Return the [x, y] coordinate for the center point of the cell that contains the specified text.  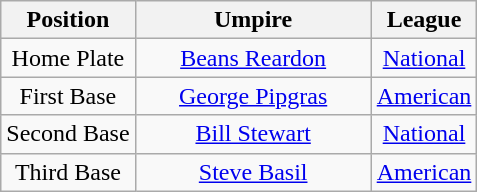
Position [68, 20]
Umpire [253, 20]
Second Base [68, 134]
Steve Basil [253, 172]
George Pipgras [253, 96]
League [424, 20]
Home Plate [68, 58]
Bill Stewart [253, 134]
Beans Reardon [253, 58]
First Base [68, 96]
Third Base [68, 172]
